Capture the cell that displays the provided text and extract its [x, y] central coordinate. 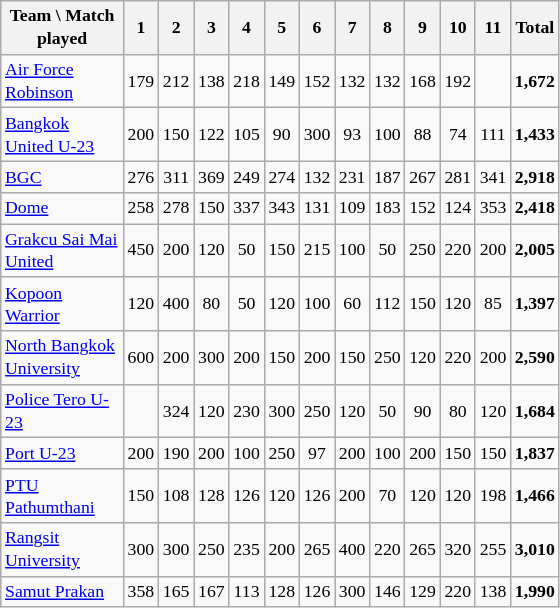
6 [316, 28]
2,590 [536, 358]
450 [140, 250]
97 [316, 454]
BGC [62, 176]
149 [282, 81]
Kopoon Warrior [62, 304]
276 [140, 176]
1,433 [536, 135]
North Bangkok University [62, 358]
122 [212, 135]
1,990 [536, 592]
Air Force Robinson [62, 81]
131 [316, 208]
179 [140, 81]
108 [176, 496]
2,005 [536, 250]
324 [176, 411]
Grakcu Sai Mai United [62, 250]
249 [246, 176]
109 [352, 208]
274 [282, 176]
9 [422, 28]
Team \ Match played [62, 28]
11 [492, 28]
5 [282, 28]
88 [422, 135]
2,918 [536, 176]
1,672 [536, 81]
337 [246, 208]
70 [388, 496]
231 [352, 176]
1,466 [536, 496]
112 [388, 304]
258 [140, 208]
311 [176, 176]
212 [176, 81]
10 [458, 28]
281 [458, 176]
1,684 [536, 411]
183 [388, 208]
111 [492, 135]
167 [212, 592]
124 [458, 208]
600 [140, 358]
105 [246, 135]
Police Tero U-23 [62, 411]
3,010 [536, 549]
113 [246, 592]
93 [352, 135]
PTU Pathumthani [62, 496]
235 [246, 549]
192 [458, 81]
320 [458, 549]
353 [492, 208]
Samut Prakan [62, 592]
146 [388, 592]
358 [140, 592]
Dome [62, 208]
1,397 [536, 304]
2,418 [536, 208]
7 [352, 28]
129 [422, 592]
341 [492, 176]
8 [388, 28]
218 [246, 81]
1,837 [536, 454]
1 [140, 28]
85 [492, 304]
Port U-23 [62, 454]
Rangsit University [62, 549]
255 [492, 549]
165 [176, 592]
Total [536, 28]
343 [282, 208]
2 [176, 28]
190 [176, 454]
369 [212, 176]
4 [246, 28]
Bangkok United U-23 [62, 135]
187 [388, 176]
215 [316, 250]
60 [352, 304]
278 [176, 208]
74 [458, 135]
168 [422, 81]
198 [492, 496]
230 [246, 411]
267 [422, 176]
3 [212, 28]
